Extract the [X, Y] coordinate from the center of the cell holding the provided text.  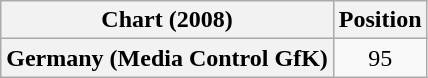
Germany (Media Control GfK) [168, 58]
95 [380, 58]
Position [380, 20]
Chart (2008) [168, 20]
